Return the (X, Y) coordinate for the center point of the cell that contains the specified text.  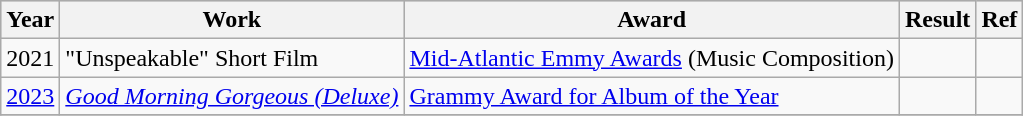
2023 (30, 96)
2021 (30, 58)
Award (652, 20)
Year (30, 20)
Work (232, 20)
Good Morning Gorgeous (Deluxe) (232, 96)
Mid-Atlantic Emmy Awards (Music Composition) (652, 58)
Result (937, 20)
Ref (1000, 20)
Grammy Award for Album of the Year (652, 96)
"Unspeakable" Short Film (232, 58)
